Extract the [x, y] coordinate from the center of the cell holding the provided text.  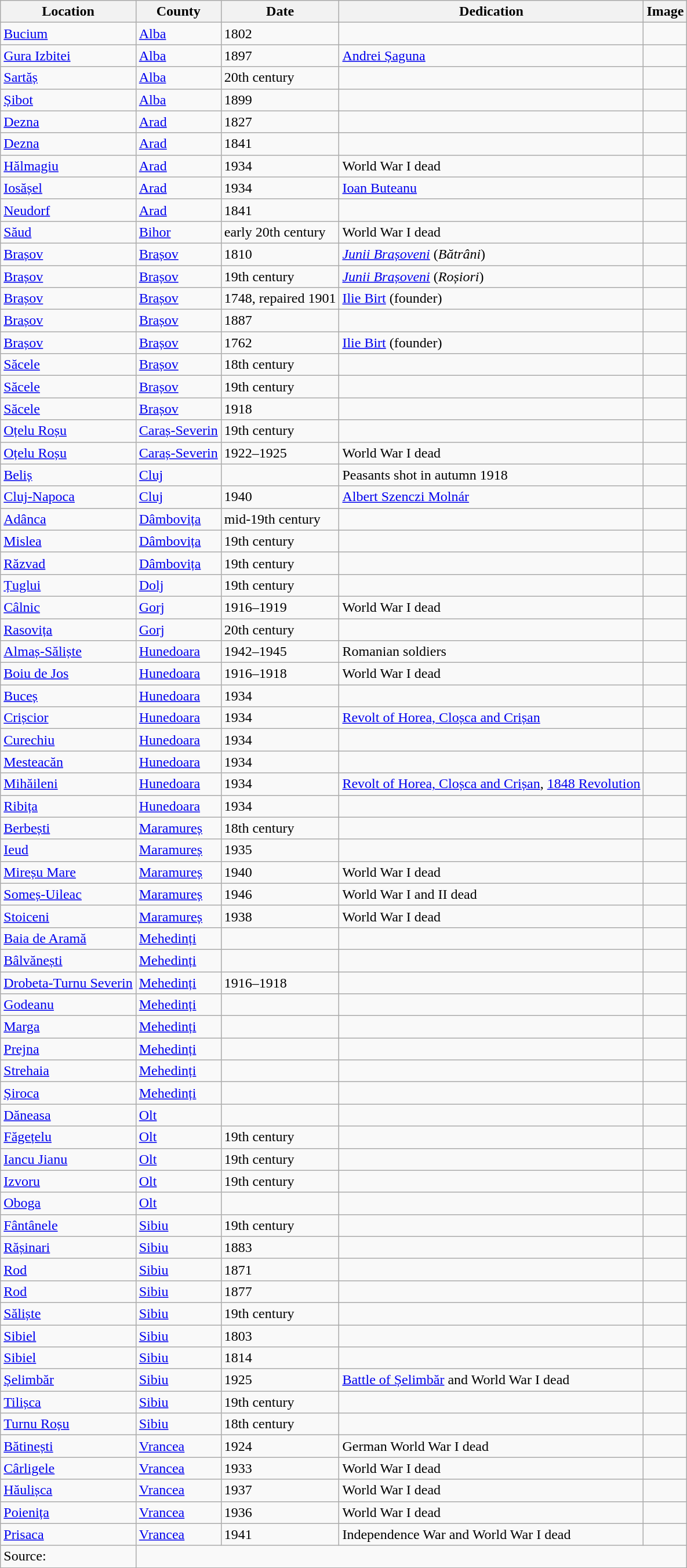
Mihăileni [68, 784]
Rășinari [68, 1247]
1937 [280, 1490]
1941 [280, 1534]
early 20th century [280, 232]
Șelimbăr [68, 1380]
1887 [280, 321]
Iosășel [68, 188]
Fântânele [68, 1225]
Godeanu [68, 1005]
Câlnic [68, 607]
Berbești [68, 828]
1925 [280, 1380]
1922–1925 [280, 453]
Săliște [68, 1313]
1935 [280, 850]
1762 [280, 343]
Mireșu Mare [68, 872]
Prisaca [68, 1534]
1814 [280, 1358]
Țuglui [68, 585]
Săud [68, 232]
1897 [280, 56]
Curechiu [68, 740]
mid-19th century [280, 519]
Boiu de Jos [68, 674]
1883 [280, 1247]
Marga [68, 1027]
Ioan Buteanu [492, 188]
Cârligele [68, 1468]
1802 [280, 34]
Iancu Jianu [68, 1159]
1924 [280, 1446]
1810 [280, 254]
Location [68, 12]
1803 [280, 1335]
Andrei Șaguna [492, 56]
County [179, 12]
Drobeta-Turnu Severin [68, 983]
Hăulișca [68, 1490]
1933 [280, 1468]
Revolt of Horea, Cloșca and Crișan, 1848 Revolution [492, 784]
Rasovița [68, 629]
Neudorf [68, 210]
Gura Izbitei [68, 56]
1899 [280, 100]
Ribița [68, 806]
1877 [280, 1291]
1916–1919 [280, 607]
1827 [280, 122]
Turnu Roșu [68, 1424]
Poienița [68, 1512]
Oboga [68, 1203]
Dăneasa [68, 1115]
Someș-Uileac [68, 894]
1946 [280, 894]
Tilișca [68, 1402]
Șibot [68, 100]
Source: [68, 1556]
Crișcior [68, 718]
Dedication [492, 12]
1936 [280, 1512]
Izvoru [68, 1181]
Battle of Șelimbăr and World War I dead [492, 1380]
Stoiceni [68, 916]
1918 [280, 409]
Junii Brașoveni (Bătrâni) [492, 254]
Bătinești [68, 1446]
Date [280, 12]
Mislea [68, 541]
1748, repaired 1901 [280, 299]
Adânca [68, 519]
Peasants shot in autumn 1918 [492, 475]
Bihor [179, 232]
Dolj [179, 585]
1871 [280, 1269]
Strehaia [68, 1071]
1938 [280, 916]
1942–1945 [280, 652]
German World War I dead [492, 1446]
World War I and II dead [492, 894]
Image [666, 12]
Hălmagiu [68, 166]
Independence War and World War I dead [492, 1534]
Făgețelu [68, 1137]
Mesteacăn [68, 762]
Prejna [68, 1049]
Albert Szenczi Molnár [492, 497]
Cluj-Napoca [68, 497]
Răzvad [68, 563]
Baia de Aramă [68, 938]
Romanian soldiers [492, 652]
Șiroca [68, 1093]
Buceș [68, 696]
Almaș-Săliște [68, 652]
Ieud [68, 850]
Beliș [68, 475]
Junii Brașoveni (Roșiori) [492, 277]
Sartăș [68, 78]
Bâlvănești [68, 960]
Revolt of Horea, Cloșca and Crișan [492, 718]
Bucium [68, 34]
